Extract the [x, y] coordinate from the center of the cell holding the provided text.  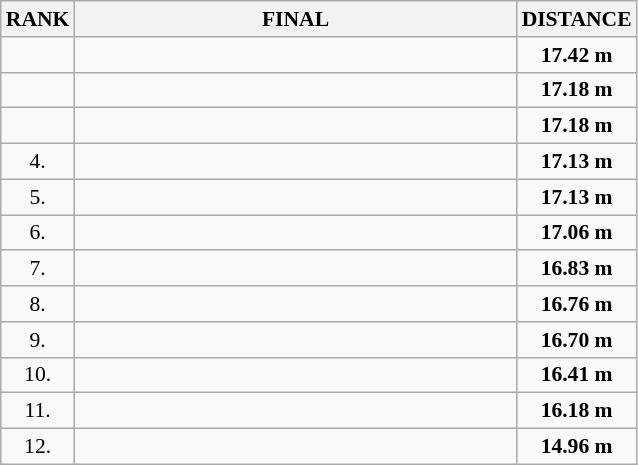
10. [38, 375]
4. [38, 162]
FINAL [295, 19]
17.06 m [577, 233]
RANK [38, 19]
16.76 m [577, 304]
16.70 m [577, 340]
9. [38, 340]
DISTANCE [577, 19]
14.96 m [577, 447]
5. [38, 197]
16.83 m [577, 269]
8. [38, 304]
16.18 m [577, 411]
16.41 m [577, 375]
17.42 m [577, 55]
11. [38, 411]
6. [38, 233]
12. [38, 447]
7. [38, 269]
